Identify which cell holds the provided text, then report its (x, y) central coordinate. 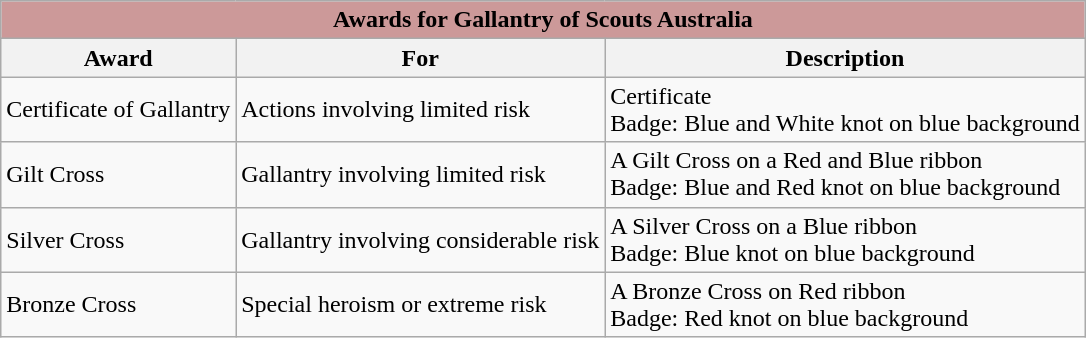
Gilt Cross (118, 174)
Certificate of Gallantry (118, 110)
Gallantry involving considerable risk (420, 240)
For (420, 58)
A Bronze Cross on Red ribbon Badge: Red knot on blue background (846, 304)
Special heroism or extreme risk (420, 304)
CertificateBadge: Blue and White knot on blue background (846, 110)
Gallantry involving limited risk (420, 174)
Silver Cross (118, 240)
Actions involving limited risk (420, 110)
A Gilt Cross on a Red and Blue ribbonBadge: Blue and Red knot on blue background (846, 174)
Award (118, 58)
Description (846, 58)
Awards for Gallantry of Scouts Australia (543, 20)
Bronze Cross (118, 304)
A Silver Cross on a Blue ribbonBadge: Blue knot on blue background (846, 240)
